For the text-containing cell, return its midpoint in (X, Y) coordinate format. 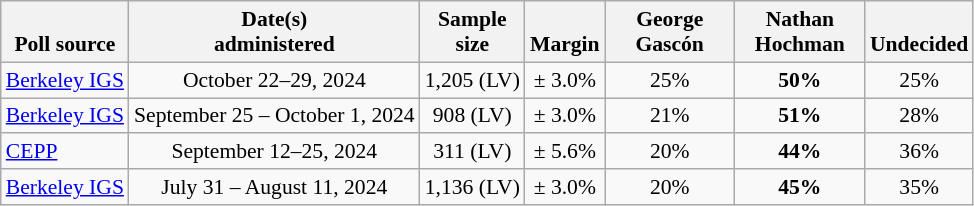
1,205 (LV) (472, 80)
908 (LV) (472, 116)
311 (LV) (472, 152)
Undecided (919, 32)
21% (670, 116)
36% (919, 152)
28% (919, 116)
July 31 – August 11, 2024 (274, 187)
1,136 (LV) (472, 187)
GeorgeGascón (670, 32)
Date(s)administered (274, 32)
Margin (565, 32)
45% (800, 187)
September 12–25, 2024 (274, 152)
NathanHochman (800, 32)
Poll source (65, 32)
50% (800, 80)
CEPP (65, 152)
September 25 – October 1, 2024 (274, 116)
October 22–29, 2024 (274, 80)
Samplesize (472, 32)
35% (919, 187)
44% (800, 152)
51% (800, 116)
± 5.6% (565, 152)
